Extract the (X, Y) coordinate from the center of the cell holding the provided text.  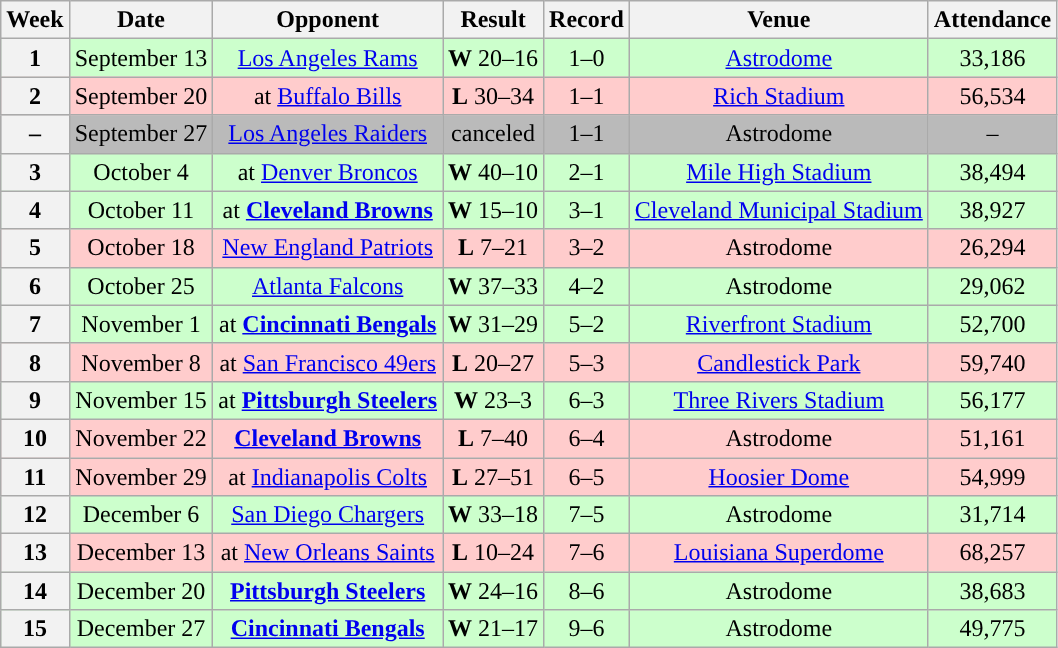
26,294 (992, 248)
at Indianapolis Colts (328, 477)
December 20 (141, 591)
2 (35, 96)
November 22 (141, 438)
San Diego Chargers (328, 515)
December 13 (141, 553)
Pittsburgh Steelers (328, 591)
11 (35, 477)
52,700 (992, 324)
56,177 (992, 400)
November 15 (141, 400)
November 1 (141, 324)
L 7–21 (494, 248)
at New Orleans Saints (328, 553)
at Denver Broncos (328, 172)
Louisiana Superdome (778, 553)
5–2 (587, 324)
5 (35, 248)
12 (35, 515)
October 4 (141, 172)
Date (141, 20)
December 6 (141, 515)
Riverfront Stadium (778, 324)
Opponent (328, 20)
29,062 (992, 286)
4–2 (587, 286)
at Pittsburgh Steelers (328, 400)
Los Angeles Raiders (328, 134)
56,534 (992, 96)
W 37–33 (494, 286)
31,714 (992, 515)
6–5 (587, 477)
33,186 (992, 58)
canceled (494, 134)
38,494 (992, 172)
38,927 (992, 210)
W 21–17 (494, 629)
Venue (778, 20)
38,683 (992, 591)
W 40–10 (494, 172)
Cleveland Browns (328, 438)
W 20–16 (494, 58)
at Buffalo Bills (328, 96)
3–1 (587, 210)
14 (35, 591)
Attendance (992, 20)
6–3 (587, 400)
December 27 (141, 629)
3–2 (587, 248)
8 (35, 362)
Hoosier Dome (778, 477)
Candlestick Park (778, 362)
7–5 (587, 515)
Cincinnati Bengals (328, 629)
Week (35, 20)
W 33–18 (494, 515)
59,740 (992, 362)
13 (35, 553)
6 (35, 286)
November 29 (141, 477)
W 23–3 (494, 400)
49,775 (992, 629)
at San Francisco 49ers (328, 362)
September 20 (141, 96)
68,257 (992, 553)
9 (35, 400)
November 8 (141, 362)
54,999 (992, 477)
L 10–24 (494, 553)
Rich Stadium (778, 96)
8–6 (587, 591)
1 (35, 58)
at Cincinnati Bengals (328, 324)
Result (494, 20)
at Cleveland Browns (328, 210)
Three Rivers Stadium (778, 400)
7–6 (587, 553)
Los Angeles Rams (328, 58)
1–0 (587, 58)
15 (35, 629)
L 7–40 (494, 438)
Record (587, 20)
7 (35, 324)
October 25 (141, 286)
L 27–51 (494, 477)
New England Patriots (328, 248)
6–4 (587, 438)
51,161 (992, 438)
3 (35, 172)
October 11 (141, 210)
September 13 (141, 58)
Cleveland Municipal Stadium (778, 210)
W 24–16 (494, 591)
L 30–34 (494, 96)
5–3 (587, 362)
10 (35, 438)
4 (35, 210)
9–6 (587, 629)
2–1 (587, 172)
September 27 (141, 134)
Atlanta Falcons (328, 286)
W 31–29 (494, 324)
Mile High Stadium (778, 172)
October 18 (141, 248)
W 15–10 (494, 210)
L 20–27 (494, 362)
